Return [X, Y] of the center of cell containing provided text 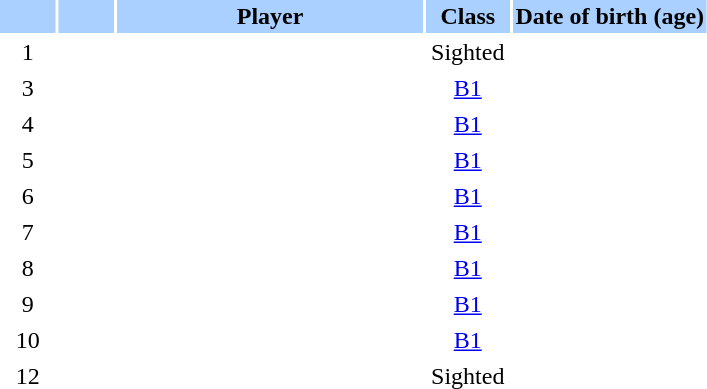
10 [28, 340]
Sighted [468, 52]
3 [28, 88]
Player [270, 16]
5 [28, 160]
1 [28, 52]
4 [28, 124]
8 [28, 268]
6 [28, 196]
Class [468, 16]
9 [28, 304]
7 [28, 232]
Date of birth (age) [610, 16]
